For the text-containing cell, return its midpoint in (x, y) coordinate format. 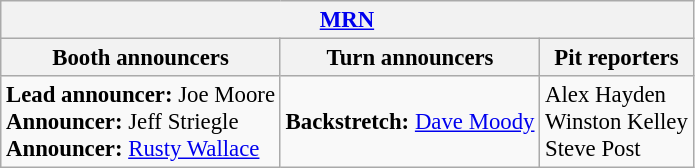
Alex HaydenWinston KelleySteve Post (616, 122)
Booth announcers (141, 58)
MRN (347, 20)
Pit reporters (616, 58)
Turn announcers (410, 58)
Backstretch: Dave Moody (410, 122)
Lead announcer: Joe MooreAnnouncer: Jeff StriegleAnnouncer: Rusty Wallace (141, 122)
